Output the (X, Y) coordinate of the center of the cell containing the given text.  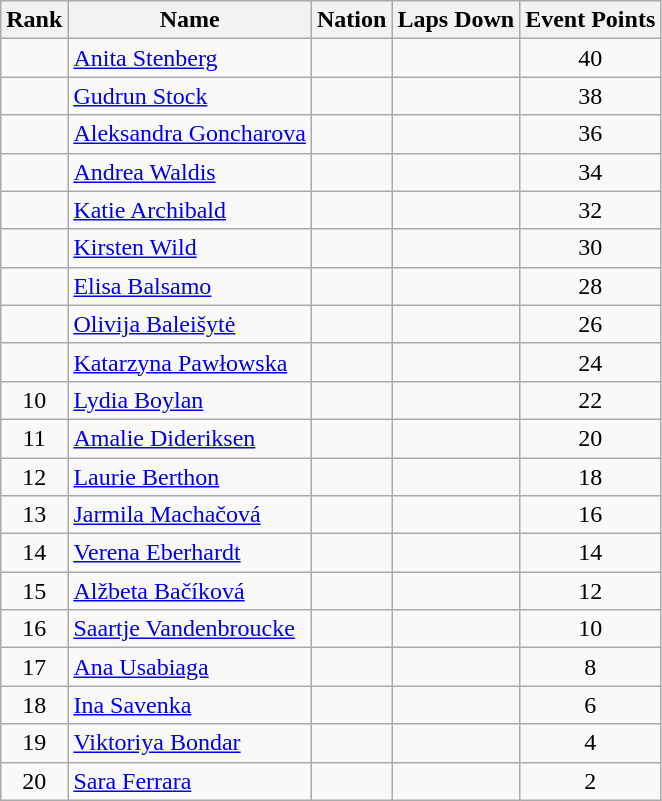
17 (34, 667)
13 (34, 515)
26 (590, 324)
Alžbeta Bačíková (190, 591)
Elisa Balsamo (190, 286)
32 (590, 210)
4 (590, 743)
Name (190, 20)
6 (590, 705)
22 (590, 400)
Jarmila Machačová (190, 515)
Gudrun Stock (190, 96)
28 (590, 286)
Sara Ferrara (190, 781)
24 (590, 362)
Ana Usabiaga (190, 667)
Anita Stenberg (190, 58)
Laurie Berthon (190, 477)
Event Points (590, 20)
36 (590, 134)
Ina Savenka (190, 705)
40 (590, 58)
Kirsten Wild (190, 248)
Lydia Boylan (190, 400)
Amalie Dideriksen (190, 438)
11 (34, 438)
Viktoriya Bondar (190, 743)
Verena Eberhardt (190, 553)
Nation (351, 20)
34 (590, 172)
Aleksandra Goncharova (190, 134)
Katarzyna Pawłowska (190, 362)
Laps Down (456, 20)
2 (590, 781)
Saartje Vandenbroucke (190, 629)
15 (34, 591)
30 (590, 248)
Olivija Baleišytė (190, 324)
19 (34, 743)
Andrea Waldis (190, 172)
Katie Archibald (190, 210)
38 (590, 96)
Rank (34, 20)
8 (590, 667)
